Capture the cell that displays the provided text and extract its (X, Y) central coordinate. 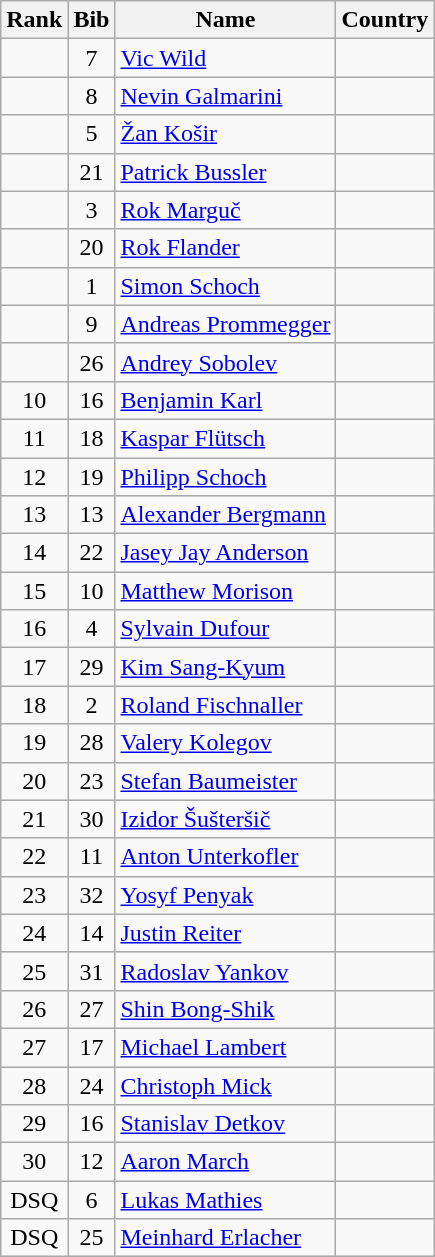
Matthew Morison (226, 591)
Žan Košir (226, 134)
Alexander Bergmann (226, 515)
Justin Reiter (226, 933)
5 (92, 134)
Kaspar Flütsch (226, 438)
Valery Kolegov (226, 743)
Country (385, 20)
Meinhard Erlacher (226, 1238)
Izidor Šušteršič (226, 819)
Name (226, 20)
Radoslav Yankov (226, 971)
Christoph Mick (226, 1085)
6 (92, 1200)
Kim Sang-Kyum (226, 667)
Philipp Schoch (226, 477)
Lukas Mathies (226, 1200)
2 (92, 705)
9 (92, 324)
Michael Lambert (226, 1047)
Rank (34, 20)
Simon Schoch (226, 286)
Anton Unterkofler (226, 857)
Nevin Galmarini (226, 96)
1 (92, 286)
Sylvain Dufour (226, 629)
Rok Marguč (226, 210)
8 (92, 96)
Jasey Jay Anderson (226, 553)
7 (92, 58)
Benjamin Karl (226, 400)
4 (92, 629)
Andreas Prommegger (226, 324)
Rok Flander (226, 248)
Shin Bong-Shik (226, 1009)
Yosyf Penyak (226, 895)
Roland Fischnaller (226, 705)
Bib (92, 20)
15 (34, 591)
Aaron March (226, 1162)
3 (92, 210)
Vic Wild (226, 58)
32 (92, 895)
Stefan Baumeister (226, 781)
Patrick Bussler (226, 172)
Andrey Sobolev (226, 362)
Stanislav Detkov (226, 1124)
31 (92, 971)
